Output the (X, Y) coordinate of the center of the cell containing the given text.  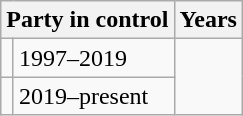
2019–present (94, 96)
1997–2019 (94, 58)
Years (208, 20)
Party in control (88, 20)
